Return the (x, y) coordinate for the center point of the cell that contains the specified text.  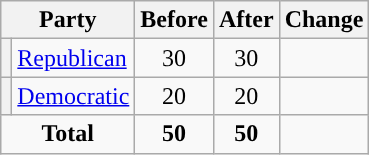
Party (68, 20)
Change (324, 20)
After (246, 20)
Total (68, 134)
Democratic (74, 96)
Before (174, 20)
Republican (74, 58)
